Capture the cell that displays the provided text and extract its [x, y] central coordinate. 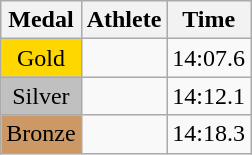
14:12.1 [209, 96]
14:18.3 [209, 134]
Medal [41, 20]
Athlete [124, 20]
Gold [41, 58]
Bronze [41, 134]
Silver [41, 96]
14:07.6 [209, 58]
Time [209, 20]
